Return the (x, y) coordinate for the center point of the cell that contains the specified text.  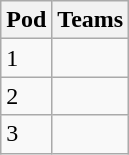
Pod (26, 20)
1 (26, 58)
Teams (90, 20)
3 (26, 134)
2 (26, 96)
